Provide the (x, y) coordinate of the cell's center where the given text is located.  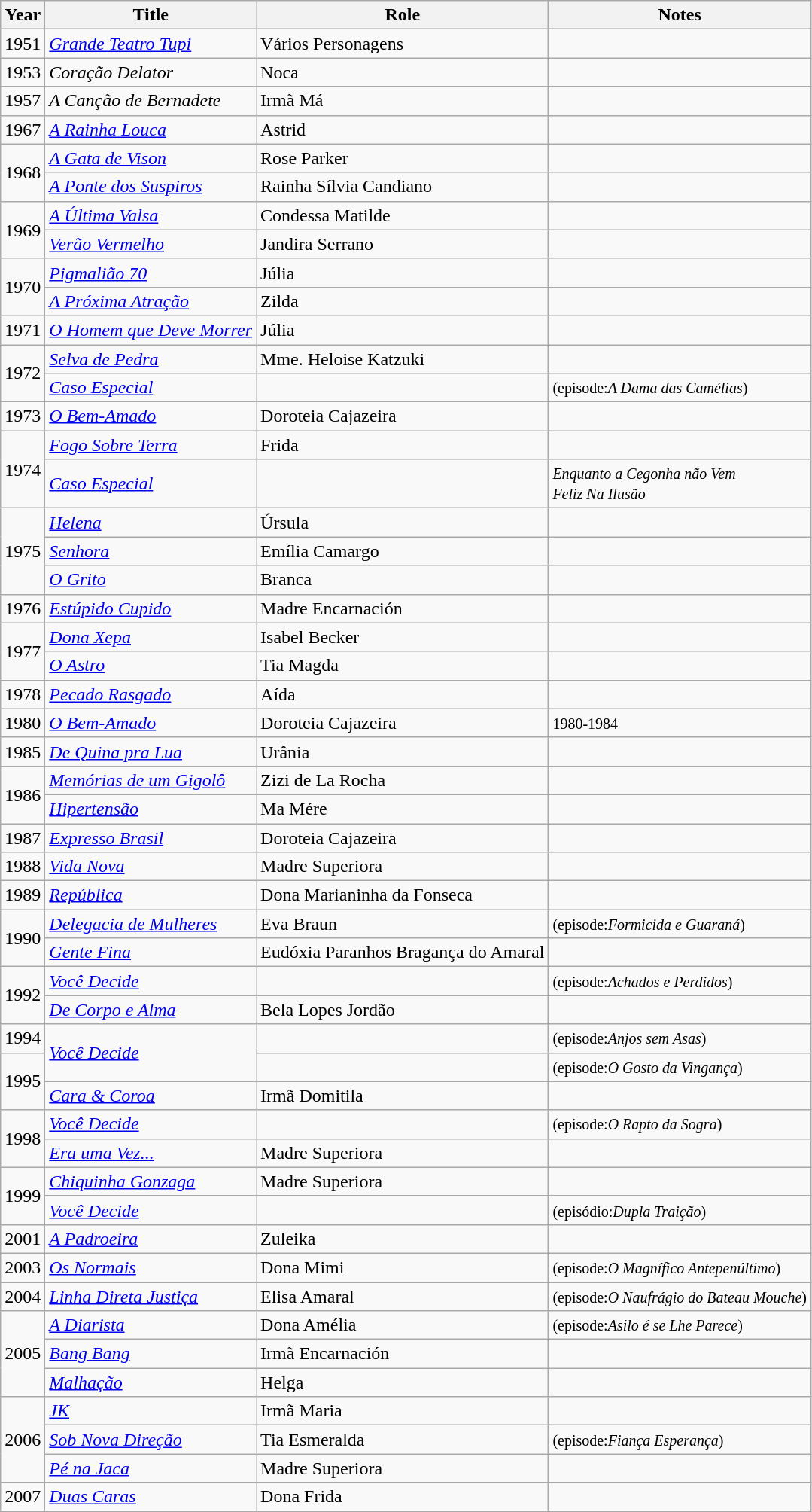
1994 (23, 1038)
Eudóxia Paranhos Bragança do Amaral (403, 953)
Tia Esmeralda (403, 1440)
Vários Personagens (403, 44)
1987 (23, 838)
Dona Marianinha da Fonseca (403, 895)
A Ponte dos Suspiros (151, 187)
2004 (23, 1296)
2007 (23, 1497)
1971 (23, 330)
República (151, 895)
Irmã Domitila (403, 1096)
Pigmalião 70 (151, 273)
De Quina pra Lua (151, 751)
Eva Braun (403, 924)
(episode:Fiança Esperança) (680, 1440)
1967 (23, 130)
Selva de Pedra (151, 359)
Expresso Brasil (151, 838)
JK (151, 1411)
Fogo Sobre Terra (151, 445)
Dona Amélia (403, 1325)
Linha Direta Justiça (151, 1296)
Cara & Coroa (151, 1096)
Era uma Vez... (151, 1153)
Title (151, 15)
2005 (23, 1354)
Zilda (403, 301)
1969 (23, 230)
A Canção de Bernadete (151, 101)
Helga (403, 1382)
Vida Nova (151, 867)
(episode:Formicida e Guaraná) (680, 924)
1980 (23, 723)
1989 (23, 895)
Urânia (403, 751)
1975 (23, 551)
(episode:O Magnífico Antepenúltimo) (680, 1267)
1974 (23, 470)
Rainha Sílvia Candiano (403, 187)
Frida (403, 445)
1990 (23, 938)
Condessa Matilde (403, 215)
Jandira Serrano (403, 244)
Úrsula (403, 523)
Malhação (151, 1382)
1995 (23, 1081)
1972 (23, 373)
Pecado Rasgado (151, 694)
2006 (23, 1440)
(episode:A Dama das Camélias) (680, 388)
Duas Caras (151, 1497)
Irmã Encarnación (403, 1354)
Memórias de um Gigolô (151, 780)
Branca (403, 580)
1998 (23, 1139)
1986 (23, 794)
Dona Frida (403, 1497)
Dona Xepa (151, 637)
Mme. Heloise Katzuki (403, 359)
Enquanto a Cegonha não VemFeliz Na Ilusão (680, 483)
Gente Fina (151, 953)
Estúpido Cupido (151, 608)
A Diarista (151, 1325)
1968 (23, 172)
A Padroeira (151, 1239)
Isabel Becker (403, 637)
(episódio:Dupla Traição) (680, 1210)
1985 (23, 751)
Zuleika (403, 1239)
Chiquinha Gonzaga (151, 1181)
A Rainha Louca (151, 130)
Zizi de La Rocha (403, 780)
Delegacia de Mulheres (151, 924)
A Gata de Vison (151, 158)
O Homem que Deve Morrer (151, 330)
Verão Vermelho (151, 244)
(episode:O Naufrágio do Bateau Mouche) (680, 1296)
O Grito (151, 580)
Irmã Maria (403, 1411)
(episode:Anjos sem Asas) (680, 1038)
Irmã Má (403, 101)
Grande Teatro Tupi (151, 44)
1973 (23, 416)
(episode:O Gosto da Vingança) (680, 1067)
Coração Delator (151, 72)
1978 (23, 694)
2003 (23, 1267)
1976 (23, 608)
O Astro (151, 666)
Dona Mimi (403, 1267)
Emília Camargo (403, 551)
Madre Encarnación (403, 608)
Tia Magda (403, 666)
Hipertensão (151, 809)
Os Normais (151, 1267)
1992 (23, 995)
Ma Mére (403, 809)
Notes (680, 15)
1977 (23, 651)
Helena (151, 523)
1951 (23, 44)
(episode:Asilo é se Lhe Parece) (680, 1325)
2001 (23, 1239)
Noca (403, 72)
Sob Nova Direção (151, 1440)
1953 (23, 72)
A Última Valsa (151, 215)
Senhora (151, 551)
Bang Bang (151, 1354)
Elisa Amaral (403, 1296)
De Corpo e Alma (151, 1010)
Astrid (403, 130)
(episode:O Rapto da Sogra) (680, 1124)
Bela Lopes Jordão (403, 1010)
Role (403, 15)
Pé na Jaca (151, 1468)
Year (23, 15)
1999 (23, 1196)
1988 (23, 867)
1980-1984 (680, 723)
1957 (23, 101)
1970 (23, 287)
Rose Parker (403, 158)
A Próxima Atração (151, 301)
(episode:Achados e Perdidos) (680, 981)
Aída (403, 694)
